Return the (x, y) coordinate for the center point of the cell that contains the specified text.  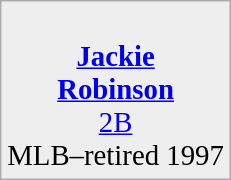
JackieRobinson2BMLB–retired 1997 (116, 90)
